Find where the given text appears and provide that cell's center as (x, y) coordinate. 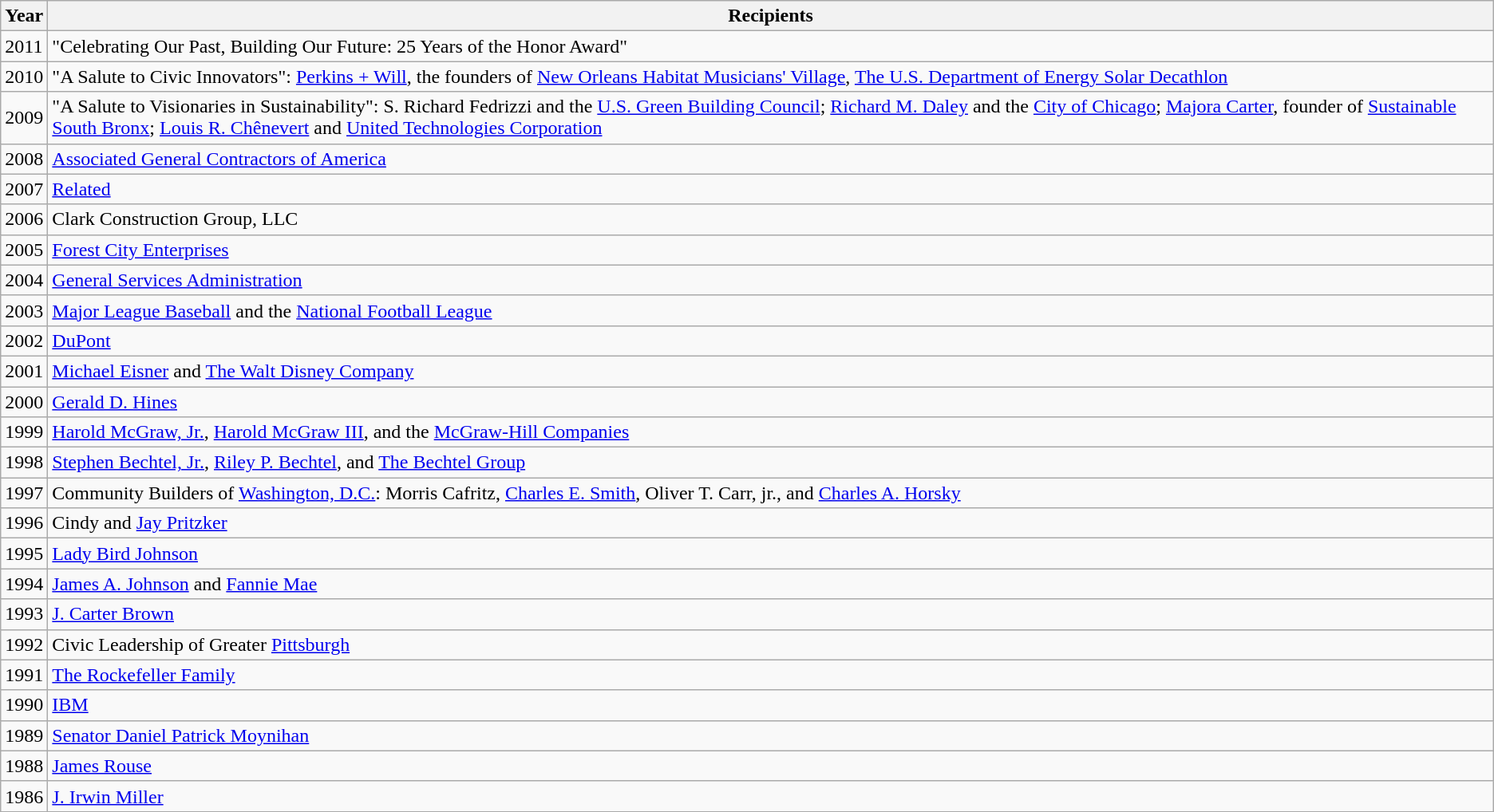
Year (24, 16)
1988 (24, 766)
General Services Administration (771, 280)
2010 (24, 77)
"A Salute to Civic Innovators": Perkins + Will, the founders of New Orleans Habitat Musicians' Village, The U.S. Department of Energy Solar Decathlon (771, 77)
Related (771, 189)
2009 (24, 118)
2011 (24, 46)
1995 (24, 554)
2005 (24, 250)
2007 (24, 189)
DuPont (771, 341)
J. Carter Brown (771, 614)
2002 (24, 341)
Harold McGraw, Jr., Harold McGraw III, and the McGraw-Hill Companies (771, 432)
1993 (24, 614)
2000 (24, 401)
Major League Baseball and the National Football League (771, 310)
2004 (24, 280)
1999 (24, 432)
Gerald D. Hines (771, 401)
1998 (24, 463)
The Rockefeller Family (771, 675)
Civic Leadership of Greater Pittsburgh (771, 644)
Senator Daniel Patrick Moynihan (771, 735)
James Rouse (771, 766)
2006 (24, 219)
1986 (24, 796)
Lady Bird Johnson (771, 554)
Clark Construction Group, LLC (771, 219)
1992 (24, 644)
Stephen Bechtel, Jr., Riley P. Bechtel, and The Bechtel Group (771, 463)
Associated General Contractors of America (771, 159)
Michael Eisner and The Walt Disney Company (771, 371)
Community Builders of Washington, D.C.: Morris Cafritz, Charles E. Smith, Oliver T. Carr, jr., and Charles A. Horsky (771, 493)
1996 (24, 523)
2008 (24, 159)
Forest City Enterprises (771, 250)
1991 (24, 675)
"Celebrating Our Past, Building Our Future: 25 Years of the Honor Award" (771, 46)
1997 (24, 493)
1994 (24, 584)
J. Irwin Miller (771, 796)
Cindy and Jay Pritzker (771, 523)
James A. Johnson and Fannie Mae (771, 584)
Recipients (771, 16)
1990 (24, 705)
IBM (771, 705)
2003 (24, 310)
2001 (24, 371)
1989 (24, 735)
